Locate the cell with the specified text and output its (X, Y) center coordinate. 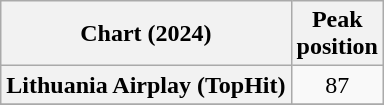
Peakposition (337, 34)
Chart (2024) (146, 34)
Lithuania Airplay (TopHit) (146, 85)
87 (337, 85)
